Return [X, Y] of the center of cell containing provided text 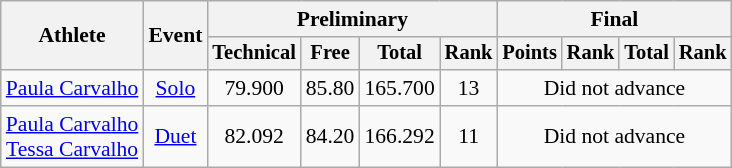
Paula Carvalho [72, 88]
Event [175, 36]
165.700 [399, 88]
79.900 [254, 88]
Preliminary [352, 19]
Final [614, 19]
Solo [175, 88]
Points [529, 54]
13 [469, 88]
Technical [254, 54]
Paula CarvalhoTessa Carvalho [72, 136]
Athlete [72, 36]
166.292 [399, 136]
82.092 [254, 136]
85.80 [330, 88]
Free [330, 54]
11 [469, 136]
Duet [175, 136]
84.20 [330, 136]
